Scan for the cell matching the given text and deliver its (X, Y) coordinate at center. 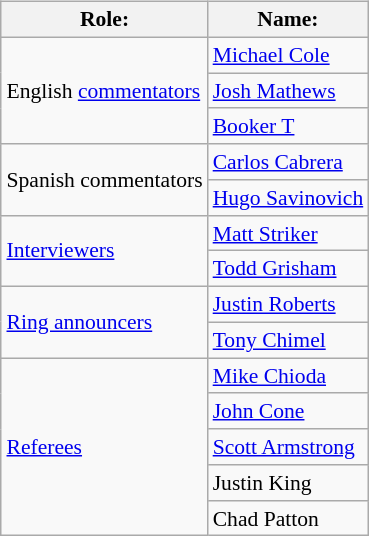
John Cone (288, 411)
Name: (288, 20)
Michael Cole (288, 55)
Todd Grisham (288, 269)
Justin King (288, 483)
Booker T (288, 126)
Chad Patton (288, 518)
Scott Armstrong (288, 447)
Tony Chimel (288, 340)
Interviewers (104, 250)
Justin Roberts (288, 305)
Referees (104, 447)
Role: (104, 20)
English commentators (104, 90)
Mike Chioda (288, 376)
Spanish commentators (104, 180)
Ring announcers (104, 322)
Matt Striker (288, 233)
Carlos Cabrera (288, 162)
Hugo Savinovich (288, 198)
Josh Mathews (288, 91)
